Return the (x, y) coordinate for the center point of the cell that contains the specified text.  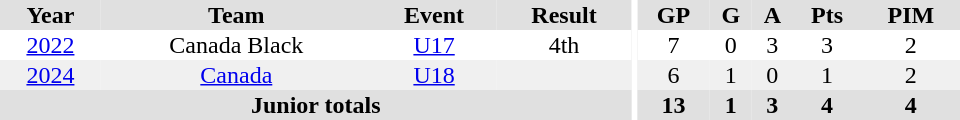
6 (674, 75)
7 (674, 45)
G (730, 15)
2024 (50, 75)
U18 (434, 75)
Result (564, 15)
Junior totals (316, 105)
PIM (911, 15)
Canada (236, 75)
13 (674, 105)
Event (434, 15)
Team (236, 15)
Canada Black (236, 45)
2022 (50, 45)
U17 (434, 45)
Pts (826, 15)
A (772, 15)
Year (50, 15)
GP (674, 15)
4th (564, 45)
